Detect which cell encompasses the target text, then output its [X, Y] center coordinate. 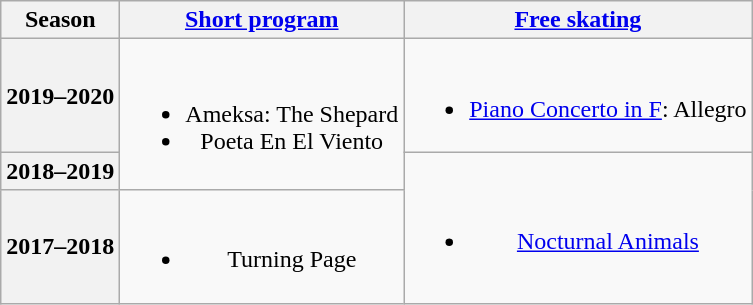
2018–2019 [60, 171]
Free skating [578, 20]
Piano Concerto in F: Allegro [578, 96]
2017–2018 [60, 246]
2019–2020 [60, 96]
Ameksa: The Shepard Poeta En El Viento [262, 114]
Turning Page [262, 246]
Short program [262, 20]
Season [60, 20]
Nocturnal Animals [578, 228]
